Detect which cell encompasses the target text, then output its (x, y) center coordinate. 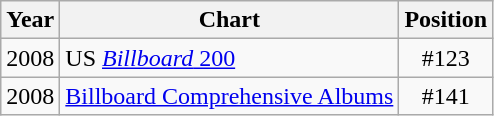
#123 (446, 58)
US Billboard 200 (230, 58)
Year (30, 20)
Position (446, 20)
Chart (230, 20)
Billboard Comprehensive Albums (230, 96)
#141 (446, 96)
